For the text-containing cell, return its midpoint in (X, Y) coordinate format. 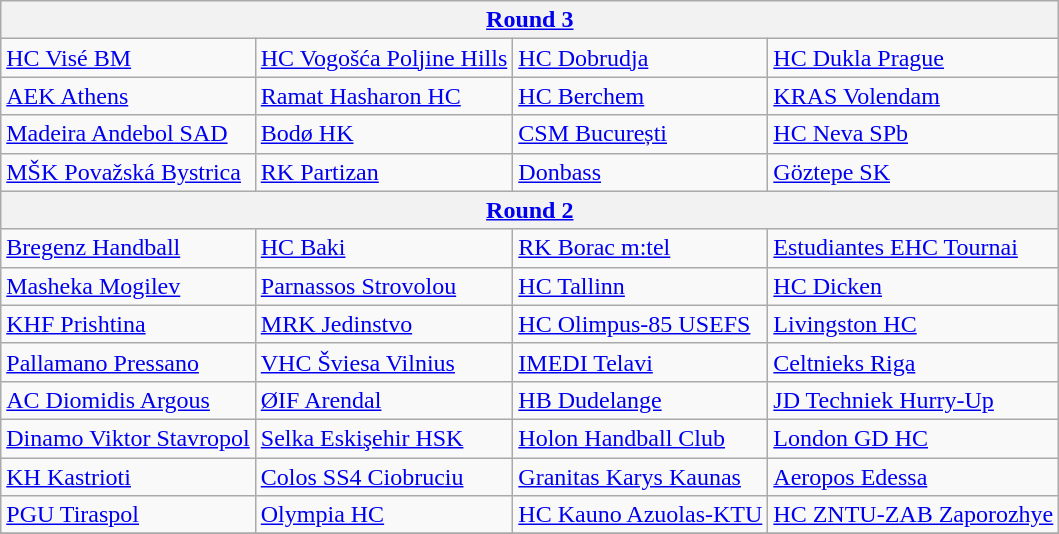
Selka Eskişehir HSK (384, 438)
Holon Handball Club (640, 438)
PGU Tiraspol (128, 515)
HC ZNTU-ZAB Zaporozhye (914, 515)
Livingston HC (914, 324)
HC Visé BM (128, 58)
Masheka Mogilev (128, 286)
HC Dukla Prague (914, 58)
Ramat Hasharon HC (384, 96)
AC Diomidis Argous (128, 400)
Granitas Karys Kaunas (640, 477)
ØIF Arendal (384, 400)
Round 2 (530, 210)
IMEDI Telavi (640, 362)
HC Vogošća Poljine Hills (384, 58)
HC Berchem (640, 96)
London GD HC (914, 438)
MŠK Považská Bystrica (128, 172)
Pallamano Pressano (128, 362)
Dinamo Viktor Stavropol (128, 438)
Celtnieks Riga (914, 362)
HC Kauno Azuolas-KTU (640, 515)
KRAS Volendam (914, 96)
Bregenz Handball (128, 248)
CSM București (640, 134)
HC Dobrudja (640, 58)
MRK Jedinstvo (384, 324)
Bodø HK (384, 134)
HC Dicken (914, 286)
AEK Athens (128, 96)
Round 3 (530, 20)
Donbass (640, 172)
HC Olimpus-85 USEFS (640, 324)
Olympia HC (384, 515)
KH Kastrioti (128, 477)
Colos SS4 Ciobruciu (384, 477)
Parnassos Strovolou (384, 286)
JD Techniek Hurry-Up (914, 400)
Aeropos Edessa (914, 477)
Estudiantes EHC Tournai (914, 248)
RK Partizan (384, 172)
HC Tallinn (640, 286)
HC Neva SPb (914, 134)
KHF Prishtina (128, 324)
Madeira Andebol SAD (128, 134)
VHC Šviesa Vilnius (384, 362)
HB Dudelange (640, 400)
HC Baki (384, 248)
RK Borac m:tel (640, 248)
Göztepe SK (914, 172)
